Provide the (X, Y) coordinate of the cell's center where the given text is located.  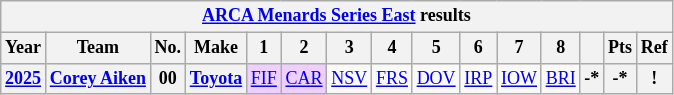
Pts (620, 48)
1 (264, 48)
00 (168, 78)
! (654, 78)
2025 (24, 78)
8 (560, 48)
IRP (478, 78)
5 (436, 48)
Ref (654, 48)
NSV (350, 78)
3 (350, 48)
Make (216, 48)
FIF (264, 78)
7 (520, 48)
6 (478, 48)
IOW (520, 78)
Corey Aiken (98, 78)
DOV (436, 78)
Team (98, 48)
2 (304, 48)
Toyota (216, 78)
BRI (560, 78)
ARCA Menards Series East results (336, 16)
Year (24, 48)
No. (168, 48)
FRS (392, 78)
4 (392, 48)
CAR (304, 78)
